For the text-containing cell, return its midpoint in (X, Y) coordinate format. 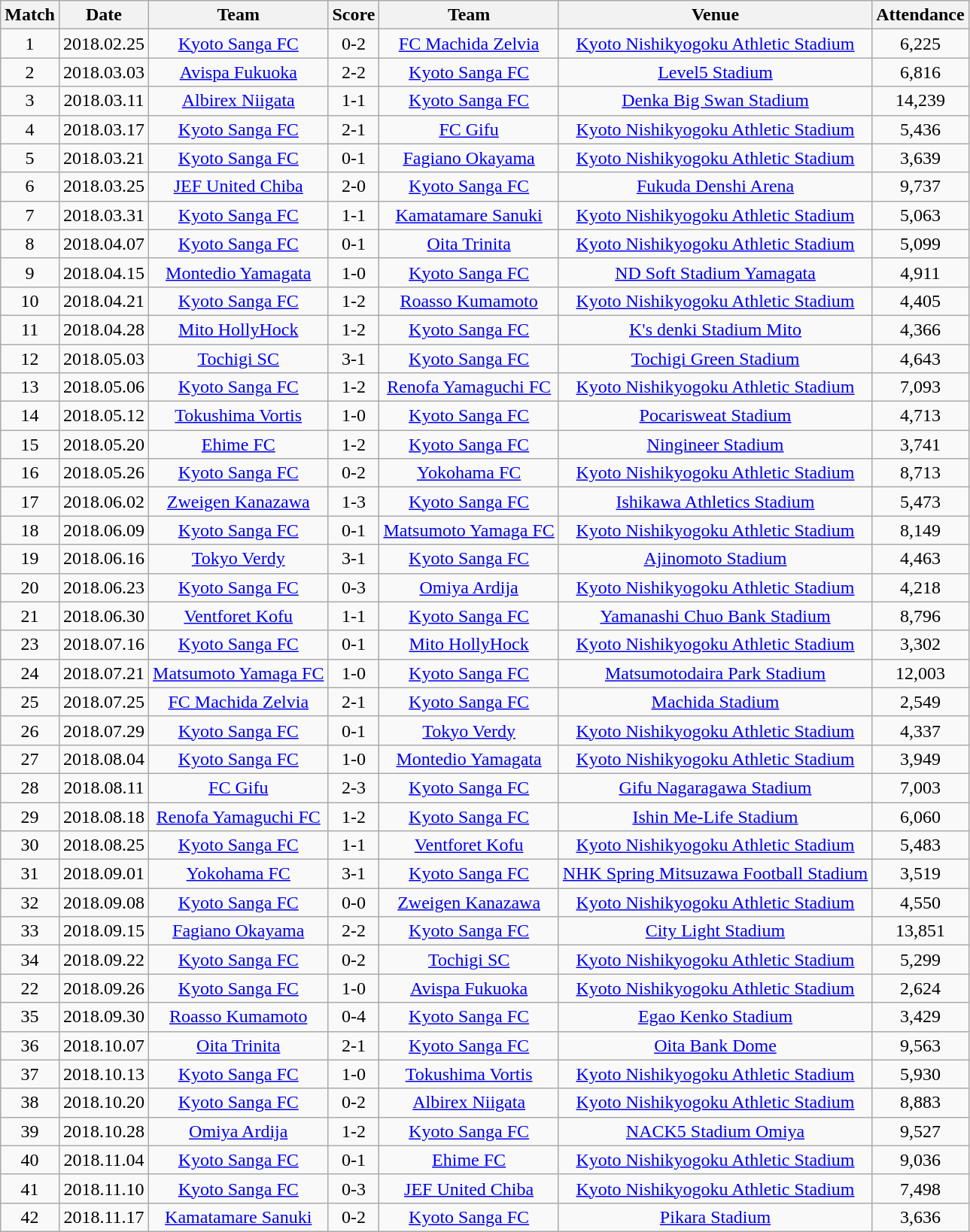
8 (30, 244)
2018.04.28 (104, 329)
33 (30, 931)
7,093 (920, 387)
27 (30, 759)
2018.06.30 (104, 616)
2018.09.15 (104, 931)
0-0 (354, 903)
4,463 (920, 559)
5,930 (920, 1074)
5,099 (920, 244)
2018.04.07 (104, 244)
12 (30, 359)
41 (30, 1188)
2018.04.15 (104, 272)
5 (30, 158)
2018.09.26 (104, 988)
9,527 (920, 1131)
Ishikawa Athletics Stadium (715, 502)
Ishin Me-Life Stadium (715, 816)
35 (30, 1017)
Pocarisweat Stadium (715, 416)
4,366 (920, 329)
2018.07.29 (104, 730)
14,239 (920, 101)
2018.06.09 (104, 530)
2 (30, 72)
Pikara Stadium (715, 1217)
6,060 (920, 816)
2018.03.11 (104, 101)
4,911 (920, 272)
3,519 (920, 874)
2-3 (354, 787)
24 (30, 673)
2018.10.13 (104, 1074)
Ningineer Stadium (715, 445)
4,550 (920, 903)
39 (30, 1131)
34 (30, 960)
2018.05.20 (104, 445)
19 (30, 559)
Egao Kenko Stadium (715, 1017)
14 (30, 416)
37 (30, 1074)
Match (30, 15)
42 (30, 1217)
2,624 (920, 988)
Date (104, 15)
2018.08.04 (104, 759)
2018.07.21 (104, 673)
5,473 (920, 502)
3 (30, 101)
23 (30, 645)
3,636 (920, 1217)
2018.04.21 (104, 301)
1 (30, 44)
8,713 (920, 473)
29 (30, 816)
2018.06.23 (104, 587)
10 (30, 301)
2018.05.03 (104, 359)
Level5 Stadium (715, 72)
30 (30, 845)
2018.11.10 (104, 1188)
Attendance (920, 15)
2018.06.02 (104, 502)
4 (30, 129)
ND Soft Stadium Yamagata (715, 272)
18 (30, 530)
2018.11.04 (104, 1160)
8,149 (920, 530)
8,883 (920, 1103)
Score (354, 15)
2018.10.20 (104, 1103)
9,036 (920, 1160)
2018.07.16 (104, 645)
Tochigi Green Stadium (715, 359)
31 (30, 874)
21 (30, 616)
6,225 (920, 44)
2018.07.25 (104, 702)
3,741 (920, 445)
3,639 (920, 158)
2018.10.28 (104, 1131)
4,713 (920, 416)
6 (30, 187)
2018.08.11 (104, 787)
38 (30, 1103)
2018.05.12 (104, 416)
4,643 (920, 359)
2018.03.03 (104, 72)
Venue (715, 15)
4,405 (920, 301)
7,003 (920, 787)
3,429 (920, 1017)
4,218 (920, 587)
Ajinomoto Stadium (715, 559)
5,299 (920, 960)
9,737 (920, 187)
2018.05.26 (104, 473)
6,816 (920, 72)
16 (30, 473)
2018.03.21 (104, 158)
13,851 (920, 931)
NHK Spring Mitsuzawa Football Stadium (715, 874)
2018.02.25 (104, 44)
9,563 (920, 1045)
Oita Bank Dome (715, 1045)
4,337 (920, 730)
15 (30, 445)
40 (30, 1160)
32 (30, 903)
13 (30, 387)
11 (30, 329)
5,436 (920, 129)
7 (30, 215)
2018.03.17 (104, 129)
Fukuda Denshi Arena (715, 187)
Yamanashi Chuo Bank Stadium (715, 616)
25 (30, 702)
2018.05.06 (104, 387)
3,302 (920, 645)
Gifu Nagaragawa Stadium (715, 787)
5,483 (920, 845)
2018.09.22 (104, 960)
8,796 (920, 616)
2018.08.18 (104, 816)
2018.08.25 (104, 845)
12,003 (920, 673)
28 (30, 787)
2018.09.30 (104, 1017)
2018.09.01 (104, 874)
2018.03.25 (104, 187)
2-0 (354, 187)
20 (30, 587)
2018.09.08 (104, 903)
2018.11.17 (104, 1217)
1-3 (354, 502)
9 (30, 272)
17 (30, 502)
7,498 (920, 1188)
26 (30, 730)
2,549 (920, 702)
Denka Big Swan Stadium (715, 101)
NACK5 Stadium Omiya (715, 1131)
5,063 (920, 215)
36 (30, 1045)
City Light Stadium (715, 931)
2018.06.16 (104, 559)
3,949 (920, 759)
Machida Stadium (715, 702)
Matsumotodaira Park Stadium (715, 673)
2018.10.07 (104, 1045)
22 (30, 988)
2018.03.31 (104, 215)
0-4 (354, 1017)
K's denki Stadium Mito (715, 329)
